Extract the [x, y] coordinate from the center of the cell holding the provided text.  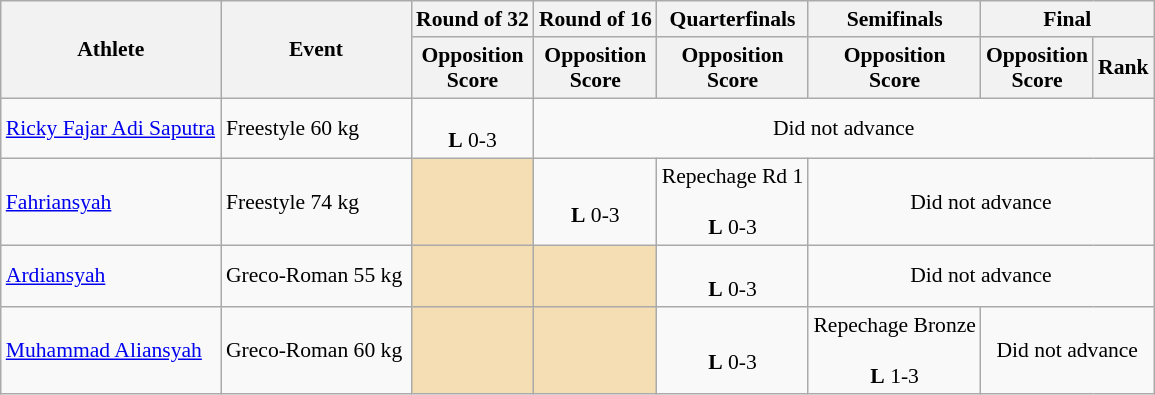
Freestyle 60 kg [316, 128]
Round of 32 [472, 19]
Athlete [111, 50]
Greco-Roman 55 kg [316, 276]
Rank [1124, 68]
Muhammad Aliansyah [111, 350]
Freestyle 74 kg [316, 202]
Final [1068, 19]
Repechage Rd 1 L 0-3 [733, 202]
Round of 16 [596, 19]
Ardiansyah [111, 276]
Ricky Fajar Adi Saputra [111, 128]
Semifinals [894, 19]
Greco-Roman 60 kg [316, 350]
Fahriansyah [111, 202]
Event [316, 50]
Repechage Bronze L 1-3 [894, 350]
Quarterfinals [733, 19]
